Provide the (X, Y) coordinate of the cell's center where the given text is located.  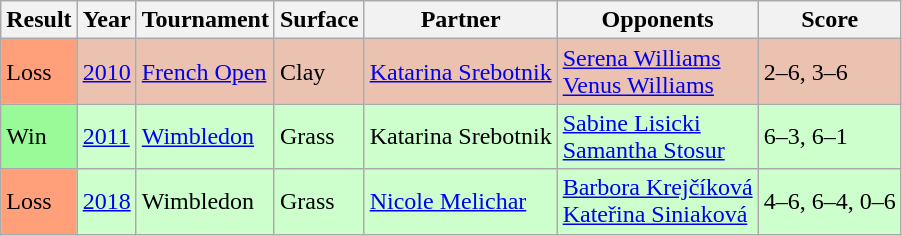
Result (39, 20)
Barbora Krejčíková Kateřina Siniaková (658, 202)
2011 (106, 136)
Tournament (205, 20)
2018 (106, 202)
2010 (106, 72)
Clay (319, 72)
Sabine Lisicki Samantha Stosur (658, 136)
Year (106, 20)
Serena Williams Venus Williams (658, 72)
2–6, 3–6 (830, 72)
Nicole Melichar (460, 202)
Score (830, 20)
6–3, 6–1 (830, 136)
Surface (319, 20)
French Open (205, 72)
4–6, 6–4, 0–6 (830, 202)
Opponents (658, 20)
Win (39, 136)
Partner (460, 20)
